Provide the (x, y) coordinate of the cell's center where the given text is located.  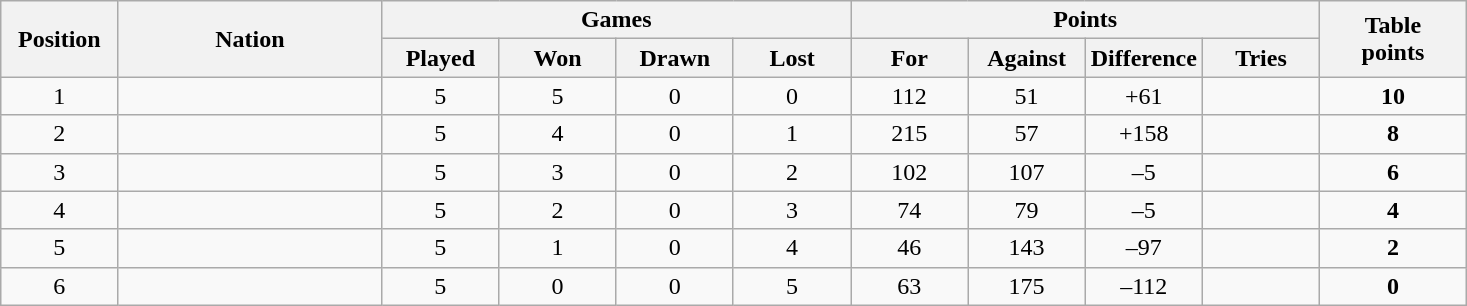
–112 (1144, 286)
175 (1026, 286)
–97 (1144, 248)
215 (910, 134)
Lost (792, 58)
143 (1026, 248)
Games (616, 20)
Tries (1260, 58)
63 (910, 286)
Tablepoints (1394, 39)
+61 (1144, 96)
57 (1026, 134)
102 (910, 172)
107 (1026, 172)
Against (1026, 58)
8 (1394, 134)
51 (1026, 96)
Drawn (674, 58)
Position (60, 39)
10 (1394, 96)
79 (1026, 210)
Won (558, 58)
112 (910, 96)
For (910, 58)
Played (440, 58)
Difference (1144, 58)
+158 (1144, 134)
Nation (250, 39)
74 (910, 210)
46 (910, 248)
Points (1086, 20)
